Output the (X, Y) coordinate of the center of the cell containing the given text.  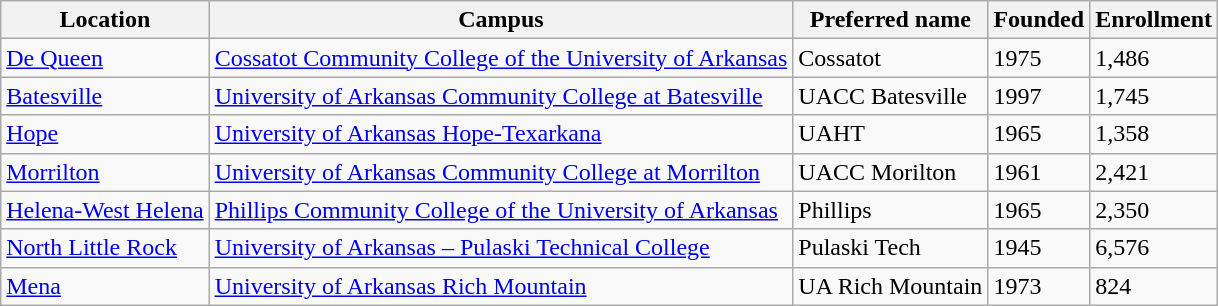
Batesville (105, 96)
Location (105, 20)
824 (1154, 286)
Founded (1039, 20)
University of Arkansas Rich Mountain (501, 286)
1945 (1039, 248)
Preferred name (890, 20)
UA Rich Mountain (890, 286)
1973 (1039, 286)
University of Arkansas Community College at Morrilton (501, 172)
1,745 (1154, 96)
Morrilton (105, 172)
Helena-West Helena (105, 210)
Mena (105, 286)
UAHT (890, 134)
Hope (105, 134)
Campus (501, 20)
Cossatot Community College of the University of Arkansas (501, 58)
UACC Batesville (890, 96)
University of Arkansas Community College at Batesville (501, 96)
Enrollment (1154, 20)
1997 (1039, 96)
UACC Morilton (890, 172)
1,358 (1154, 134)
1961 (1039, 172)
University of Arkansas – Pulaski Technical College (501, 248)
2,421 (1154, 172)
2,350 (1154, 210)
Phillips Community College of the University of Arkansas (501, 210)
1975 (1039, 58)
1,486 (1154, 58)
North Little Rock (105, 248)
Cossatot (890, 58)
6,576 (1154, 248)
De Queen (105, 58)
Pulaski Tech (890, 248)
University of Arkansas Hope-Texarkana (501, 134)
Phillips (890, 210)
